For the text-containing cell, return its midpoint in (x, y) coordinate format. 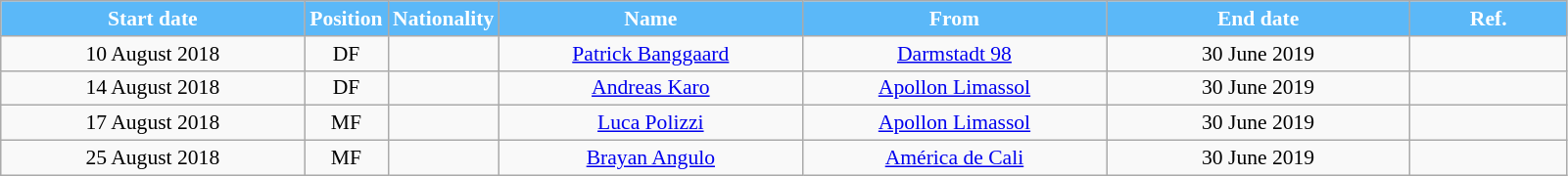
Position (347, 19)
Nationality (443, 19)
10 August 2018 (153, 54)
25 August 2018 (153, 158)
17 August 2018 (153, 123)
From (954, 19)
Patrick Banggaard (650, 54)
Start date (153, 19)
14 August 2018 (153, 88)
Brayan Angulo (650, 158)
América de Cali (954, 158)
Ref. (1489, 19)
Andreas Karo (650, 88)
Darmstadt 98 (954, 54)
Luca Polizzi (650, 123)
Name (650, 19)
End date (1259, 19)
